Locate the cell with the specified text and output its [x, y] center coordinate. 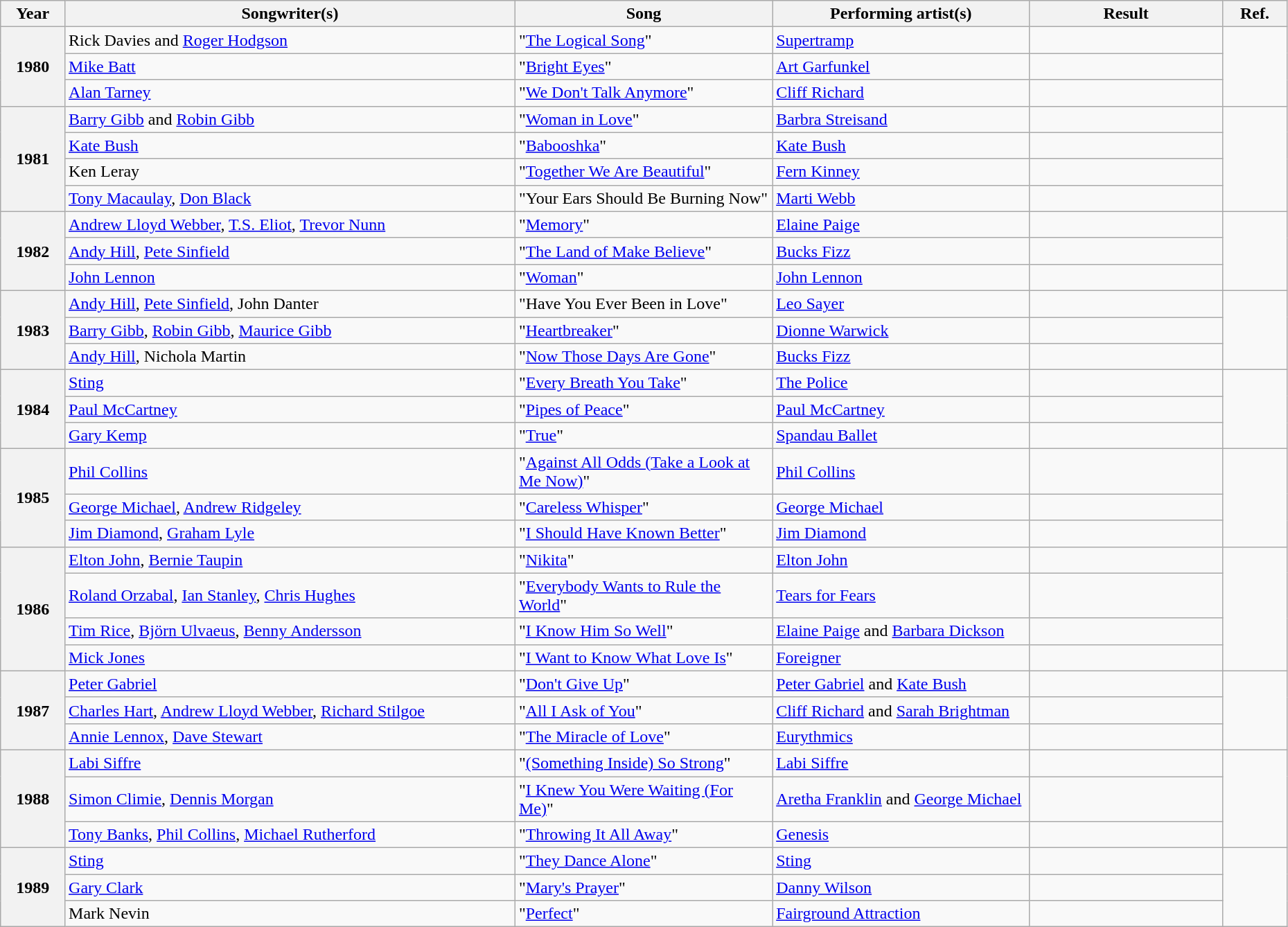
"Every Breath You Take" [643, 383]
Foreigner [901, 657]
Ref. [1254, 14]
Performing artist(s) [901, 14]
Roland Orzabal, Ian Stanley, Chris Hughes [290, 596]
Gary Kemp [290, 436]
"True" [643, 436]
Dionne Warwick [901, 330]
Alan Tarney [290, 93]
Barry Gibb, Robin Gibb, Maurice Gibb [290, 330]
Spandau Ballet [901, 436]
The Police [901, 383]
Cliff Richard and Sarah Brightman [901, 710]
Charles Hart, Andrew Lloyd Webber, Richard Stilgoe [290, 710]
Andy Hill, Nichola Martin [290, 357]
Danny Wilson [901, 888]
Elaine Paige and Barbara Dickson [901, 631]
Peter Gabriel and Kate Bush [901, 684]
Ken Leray [290, 172]
1988 [33, 798]
"The Land of Make Believe" [643, 251]
Tony Macaulay, Don Black [290, 198]
"Pipes of Peace" [643, 409]
Barry Gibb and Robin Gibb [290, 119]
"Everybody Wants to Rule the World" [643, 596]
"Memory" [643, 224]
Tony Banks, Phil Collins, Michael Rutherford [290, 835]
Genesis [901, 835]
Supertramp [901, 40]
Eurythmics [901, 736]
"Now Those Days Are Gone" [643, 357]
Simon Climie, Dennis Morgan [290, 798]
Rick Davies and Roger Hodgson [290, 40]
"I Knew You Were Waiting (For Me)" [643, 798]
"They Dance Alone" [643, 861]
"Against All Odds (Take a Look at Me Now)" [643, 471]
Tim Rice, Björn Ulvaeus, Benny Andersson [290, 631]
"Don't Give Up" [643, 684]
Mick Jones [290, 657]
Andy Hill, Pete Sinfield [290, 251]
Song [643, 14]
Elton John [901, 560]
Result [1126, 14]
"I Want to Know What Love Is" [643, 657]
"All I Ask of You" [643, 710]
Peter Gabriel [290, 684]
1980 [33, 67]
Andrew Lloyd Webber, T.S. Eliot, Trevor Nunn [290, 224]
"I Should Have Known Better" [643, 533]
Year [33, 14]
"Together We Are Beautiful" [643, 172]
"(Something Inside) So Strong" [643, 763]
Jim Diamond [901, 533]
1982 [33, 251]
Tears for Fears [901, 596]
Aretha Franklin and George Michael [901, 798]
"Bright Eyes" [643, 67]
Leo Sayer [901, 303]
Fern Kinney [901, 172]
"Perfect" [643, 914]
Andy Hill, Pete Sinfield, John Danter [290, 303]
"Nikita" [643, 560]
Art Garfunkel [901, 67]
1986 [33, 608]
George Michael [901, 507]
1987 [33, 710]
"We Don't Talk Anymore" [643, 93]
1984 [33, 409]
"Have You Ever Been in Love" [643, 303]
"Woman in Love" [643, 119]
Elton John, Bernie Taupin [290, 560]
Mike Batt [290, 67]
1981 [33, 159]
"Woman" [643, 277]
Gary Clark [290, 888]
Marti Webb [901, 198]
Elaine Paige [901, 224]
1985 [33, 497]
Jim Diamond, Graham Lyle [290, 533]
Barbra Streisand [901, 119]
Fairground Attraction [901, 914]
1983 [33, 330]
Cliff Richard [901, 93]
Mark Nevin [290, 914]
1989 [33, 888]
"Careless Whisper" [643, 507]
"Babooshka" [643, 145]
George Michael, Andrew Ridgeley [290, 507]
"Throwing It All Away" [643, 835]
Songwriter(s) [290, 14]
"The Logical Song" [643, 40]
"Heartbreaker" [643, 330]
"The Miracle of Love" [643, 736]
"Mary's Prayer" [643, 888]
"I Know Him So Well" [643, 631]
"Your Ears Should Be Burning Now" [643, 198]
Annie Lennox, Dave Stewart [290, 736]
